Provide the (X, Y) coordinate of the cell's center where the given text is located.  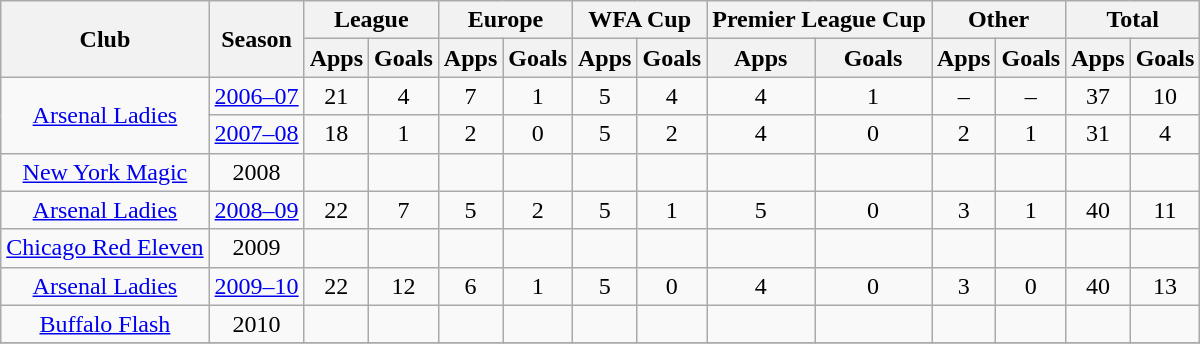
2009 (256, 248)
2010 (256, 324)
2007–08 (256, 134)
18 (336, 134)
10 (1165, 96)
2006–07 (256, 96)
League (371, 20)
37 (1098, 96)
Season (256, 39)
Total (1133, 20)
2009–10 (256, 286)
Premier League Cup (820, 20)
Buffalo Flash (105, 324)
21 (336, 96)
2008–09 (256, 210)
13 (1165, 286)
Club (105, 39)
31 (1098, 134)
Europe (505, 20)
WFA Cup (640, 20)
Other (999, 20)
New York Magic (105, 172)
Chicago Red Eleven (105, 248)
2008 (256, 172)
6 (470, 286)
11 (1165, 210)
12 (404, 286)
